Determine the (x, y) coordinate at the center of the cell enclosing the given text.  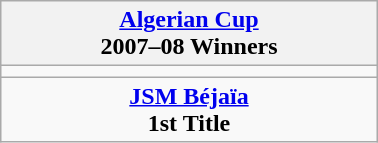
Algerian Cup2007–08 Winners (189, 34)
JSM Béjaïa1st Title (189, 110)
